Find where the given text appears and provide that cell's center as (x, y) coordinate. 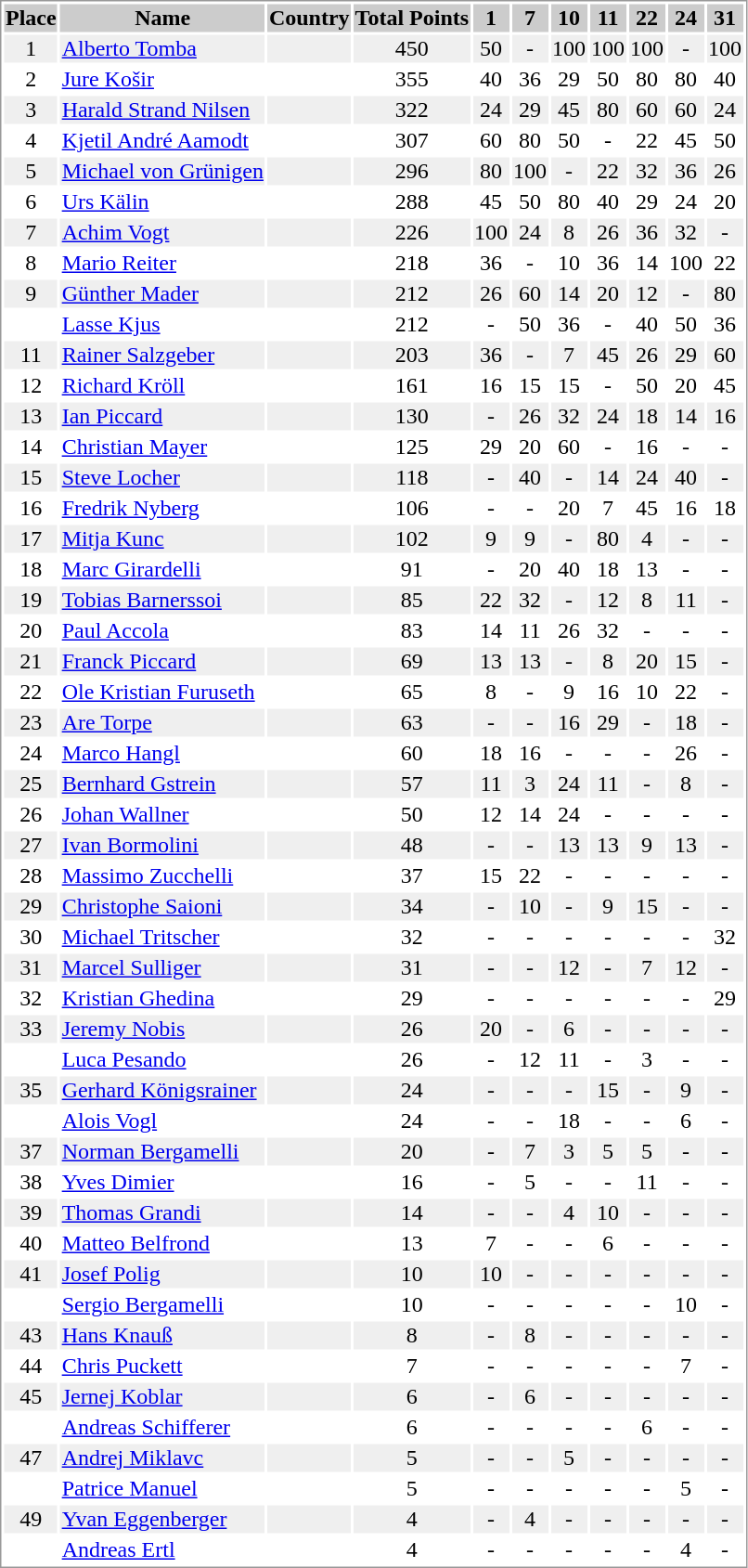
Tobias Barnerssoi (162, 601)
23 (31, 723)
Luca Pesando (162, 1059)
450 (412, 49)
Franck Piccard (162, 662)
Yvan Eggenberger (162, 1520)
Andreas Schifferer (162, 1427)
83 (412, 630)
Kristian Ghedina (162, 998)
Country (309, 18)
Place (31, 18)
102 (412, 539)
Ian Piccard (162, 417)
33 (31, 1030)
Ole Kristian Furuseth (162, 692)
Andreas Ertl (162, 1549)
69 (412, 662)
Are Torpe (162, 723)
Bernhard Gstrein (162, 784)
Johan Wallner (162, 814)
Chris Puckett (162, 1366)
85 (412, 601)
296 (412, 172)
Thomas Grandi (162, 1213)
Total Points (412, 18)
Mitja Kunc (162, 539)
118 (412, 478)
161 (412, 385)
307 (412, 140)
Massimo Zucchelli (162, 875)
43 (31, 1336)
Christian Mayer (162, 447)
Sergio Bergamelli (162, 1304)
35 (31, 1091)
38 (31, 1182)
Lasse Kjus (162, 324)
Name (162, 18)
Steve Locher (162, 478)
Jeremy Nobis (162, 1030)
Marc Girardelli (162, 569)
Patrice Manuel (162, 1488)
203 (412, 356)
Michael von Grünigen (162, 172)
Alberto Tomba (162, 49)
Gerhard Königsrainer (162, 1091)
106 (412, 508)
Christophe Saioni (162, 907)
91 (412, 569)
30 (31, 937)
Harald Strand Nilsen (162, 110)
218 (412, 263)
Matteo Belfrond (162, 1243)
Yves Dimier (162, 1182)
355 (412, 79)
Richard Kröll (162, 385)
288 (412, 201)
47 (31, 1458)
2 (31, 79)
Michael Tritscher (162, 937)
130 (412, 417)
322 (412, 110)
226 (412, 233)
Paul Accola (162, 630)
Rainer Salzgeber (162, 356)
17 (31, 539)
25 (31, 784)
49 (31, 1520)
27 (31, 846)
Achim Vogt (162, 233)
65 (412, 692)
21 (31, 662)
Hans Knauß (162, 1336)
44 (31, 1366)
Günther Mader (162, 294)
Kjetil André Aamodt (162, 140)
Andrej Miklavc (162, 1458)
Urs Kälin (162, 201)
Marco Hangl (162, 753)
Marcel Sulliger (162, 968)
125 (412, 447)
Jernej Koblar (162, 1397)
Jure Košir (162, 79)
41 (31, 1275)
Norman Bergamelli (162, 1152)
Alois Vogl (162, 1121)
39 (31, 1213)
34 (412, 907)
63 (412, 723)
Fredrik Nyberg (162, 508)
Mario Reiter (162, 263)
57 (412, 784)
48 (412, 846)
Ivan Bormolini (162, 846)
19 (31, 601)
Josef Polig (162, 1275)
28 (31, 875)
